Determine the [X, Y] coordinate at the center of the cell enclosing the given text.  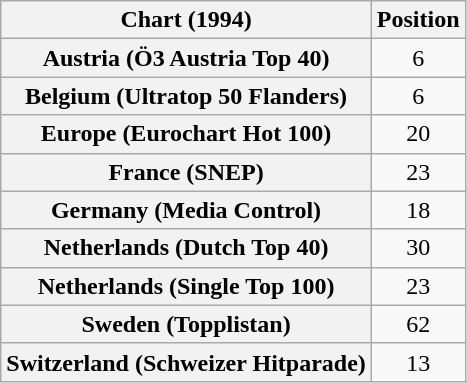
Europe (Eurochart Hot 100) [186, 134]
13 [418, 362]
Switzerland (Schweizer Hitparade) [186, 362]
Austria (Ö3 Austria Top 40) [186, 58]
18 [418, 210]
30 [418, 248]
20 [418, 134]
Germany (Media Control) [186, 210]
Netherlands (Dutch Top 40) [186, 248]
France (SNEP) [186, 172]
Chart (1994) [186, 20]
Sweden (Topplistan) [186, 324]
Netherlands (Single Top 100) [186, 286]
Belgium (Ultratop 50 Flanders) [186, 96]
Position [418, 20]
62 [418, 324]
